Capture the cell that displays the provided text and extract its [x, y] central coordinate. 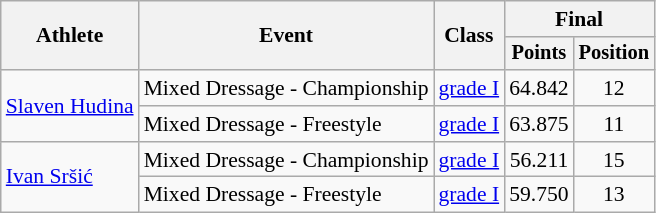
15 [614, 160]
Athlete [70, 36]
59.750 [538, 195]
Slaven Hudina [70, 106]
Ivan Sršić [70, 178]
64.842 [538, 88]
Event [286, 36]
13 [614, 195]
Points [538, 54]
56.211 [538, 160]
63.875 [538, 124]
Final [579, 19]
Position [614, 54]
11 [614, 124]
Class [470, 36]
12 [614, 88]
